Locate the cell with the specified text and output its [x, y] center coordinate. 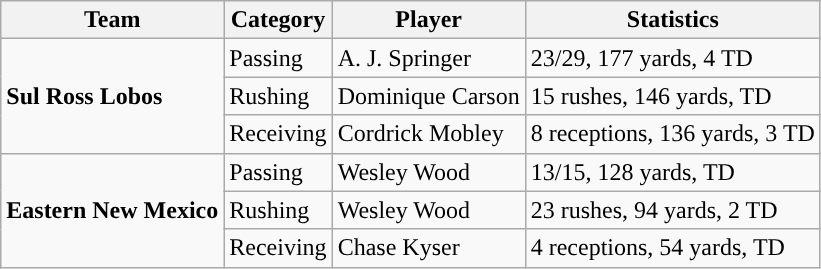
A. J. Springer [428, 58]
Dominique Carson [428, 96]
Category [278, 20]
4 receptions, 54 yards, TD [672, 248]
Cordrick Mobley [428, 134]
13/15, 128 yards, TD [672, 172]
Eastern New Mexico [112, 210]
Player [428, 20]
23/29, 177 yards, 4 TD [672, 58]
15 rushes, 146 yards, TD [672, 96]
Team [112, 20]
Statistics [672, 20]
Sul Ross Lobos [112, 96]
23 rushes, 94 yards, 2 TD [672, 210]
Chase Kyser [428, 248]
8 receptions, 136 yards, 3 TD [672, 134]
